Extract the (x, y) coordinate from the center of the cell holding the provided text.  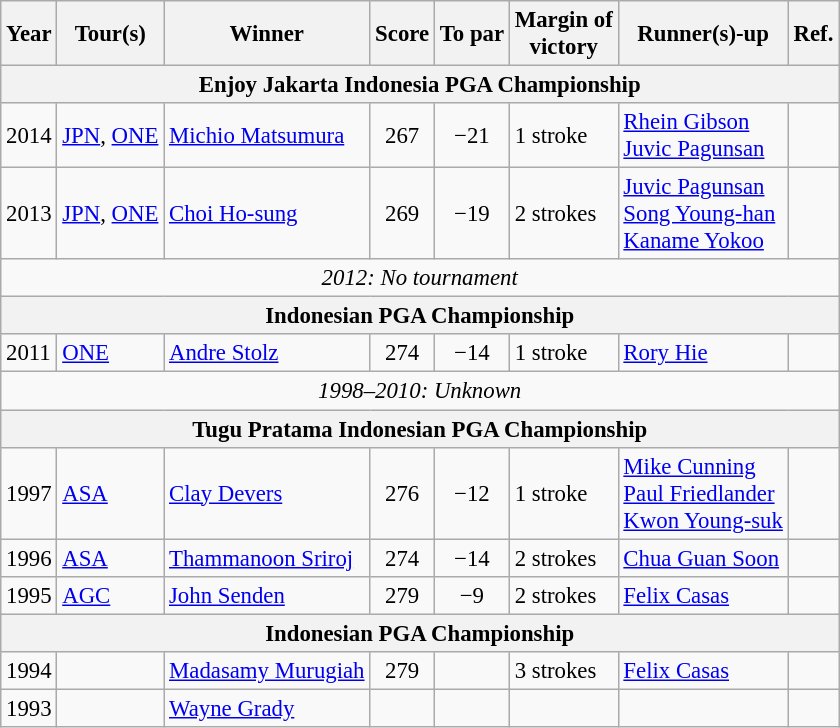
Chua Guan Soon (703, 558)
267 (402, 136)
Tour(s) (110, 34)
2013 (29, 214)
2012: No tournament (420, 278)
Michio Matsumura (267, 136)
1995 (29, 595)
276 (402, 493)
Thammanoon Sriroj (267, 558)
Choi Ho-sung (267, 214)
ONE (110, 353)
Year (29, 34)
Rhein Gibson Juvic Pagunsan (703, 136)
−21 (472, 136)
Margin ofvictory (564, 34)
1996 (29, 558)
Tugu Pratama Indonesian PGA Championship (420, 429)
Wayne Grady (267, 708)
John Senden (267, 595)
−9 (472, 595)
3 strokes (564, 671)
1998–2010: Unknown (420, 391)
Andre Stolz (267, 353)
Winner (267, 34)
Rory Hie (703, 353)
Madasamy Murugiah (267, 671)
−12 (472, 493)
1994 (29, 671)
AGC (110, 595)
2011 (29, 353)
−19 (472, 214)
Runner(s)-up (703, 34)
Ref. (813, 34)
Clay Devers (267, 493)
Juvic Pagunsan Song Young-han Kaname Yokoo (703, 214)
269 (402, 214)
2014 (29, 136)
1993 (29, 708)
Score (402, 34)
1997 (29, 493)
To par (472, 34)
Enjoy Jakarta Indonesia PGA Championship (420, 85)
Mike Cunning Paul Friedlander Kwon Young-suk (703, 493)
